Determine the [x, y] coordinate at the center of the cell enclosing the given text.  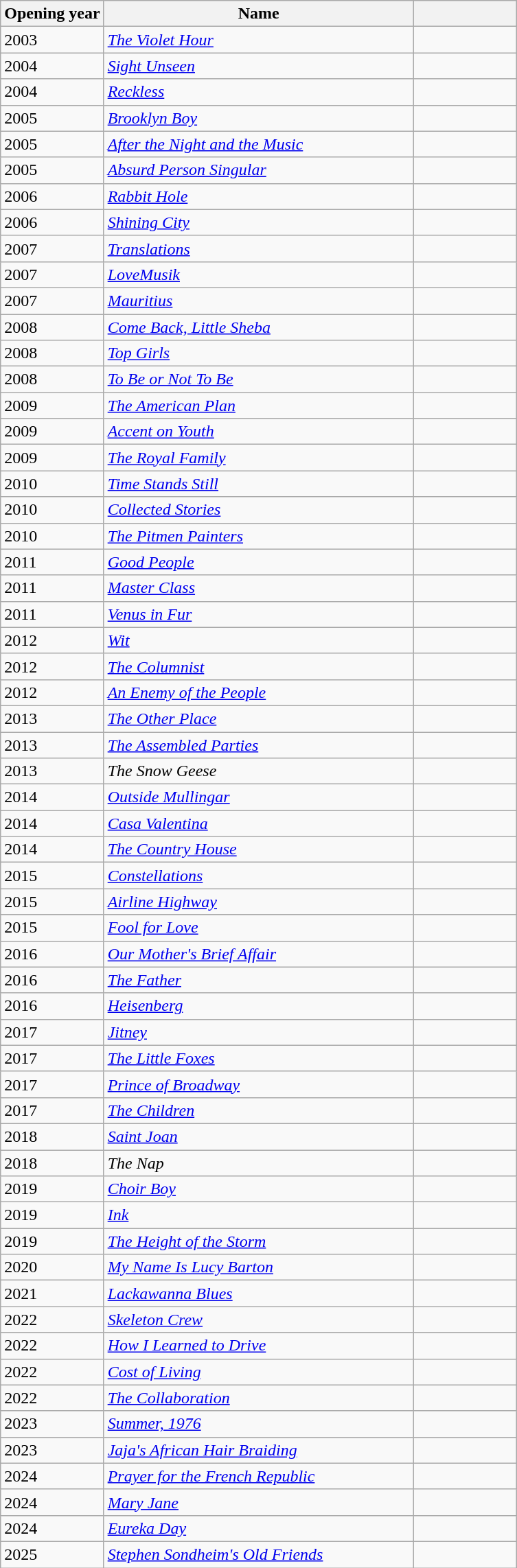
How I Learned to Drive [258, 1346]
Choir Boy [258, 1189]
Collected Stories [258, 510]
2020 [52, 1267]
The Other Place [258, 718]
Shining City [258, 222]
Venus in Fur [258, 614]
The Royal Family [258, 458]
The Nap [258, 1163]
Reckless [258, 92]
The Little Foxes [258, 1058]
Constellations [258, 876]
The Children [258, 1110]
The Violet Hour [258, 40]
Wit [258, 640]
The Collaboration [258, 1398]
Ink [258, 1215]
Airline Highway [258, 902]
Absurd Person Singular [258, 170]
2025 [52, 1554]
Lackawanna Blues [258, 1294]
The Pitmen Painters [258, 536]
Prince of Broadway [258, 1084]
The Country House [258, 850]
Heisenberg [258, 1006]
Accent on Youth [258, 432]
2003 [52, 40]
Top Girls [258, 353]
Stephen Sondheim's Old Friends [258, 1554]
LoveMusik [258, 274]
After the Night and the Music [258, 144]
Opening year [52, 14]
The Father [258, 980]
Jitney [258, 1032]
Casa Valentina [258, 823]
Mary Jane [258, 1502]
Summer, 1976 [258, 1424]
My Name Is Lucy Barton [258, 1267]
Mauritius [258, 301]
Sight Unseen [258, 66]
Brooklyn Boy [258, 118]
The Snow Geese [258, 771]
Our Mother's Brief Affair [258, 954]
Time Stands Still [258, 484]
Saint Joan [258, 1136]
Outside Mullingar [258, 797]
Rabbit Hole [258, 196]
Skeleton Crew [258, 1320]
Jaja's African Hair Braiding [258, 1450]
Master Class [258, 588]
An Enemy of the People [258, 692]
The Columnist [258, 666]
To Be or Not To Be [258, 379]
Name [258, 14]
The American Plan [258, 406]
Come Back, Little Sheba [258, 327]
Prayer for the French Republic [258, 1476]
The Height of the Storm [258, 1241]
2021 [52, 1294]
Translations [258, 248]
Cost of Living [258, 1372]
Fool for Love [258, 928]
Eureka Day [258, 1528]
Good People [258, 562]
The Assembled Parties [258, 745]
